Output the (x, y) coordinate of the center of the cell containing the given text.  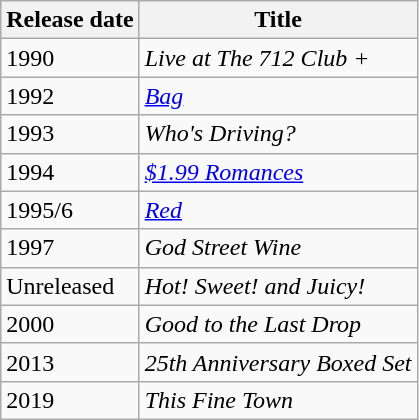
Who's Driving? (278, 134)
Hot! Sweet! and Juicy! (278, 286)
Red (278, 210)
Good to the Last Drop (278, 324)
1997 (70, 248)
This Fine Town (278, 400)
1995/6 (70, 210)
God Street Wine (278, 248)
Title (278, 20)
Unreleased (70, 286)
1993 (70, 134)
2019 (70, 400)
1990 (70, 58)
$1.99 Romances (278, 172)
1992 (70, 96)
Release date (70, 20)
Bag (278, 96)
Live at The 712 Club + (278, 58)
25th Anniversary Boxed Set (278, 362)
2000 (70, 324)
1994 (70, 172)
2013 (70, 362)
